Pinpoint the cell where the given text exists, returning its [X, Y] midpoint coordinate. 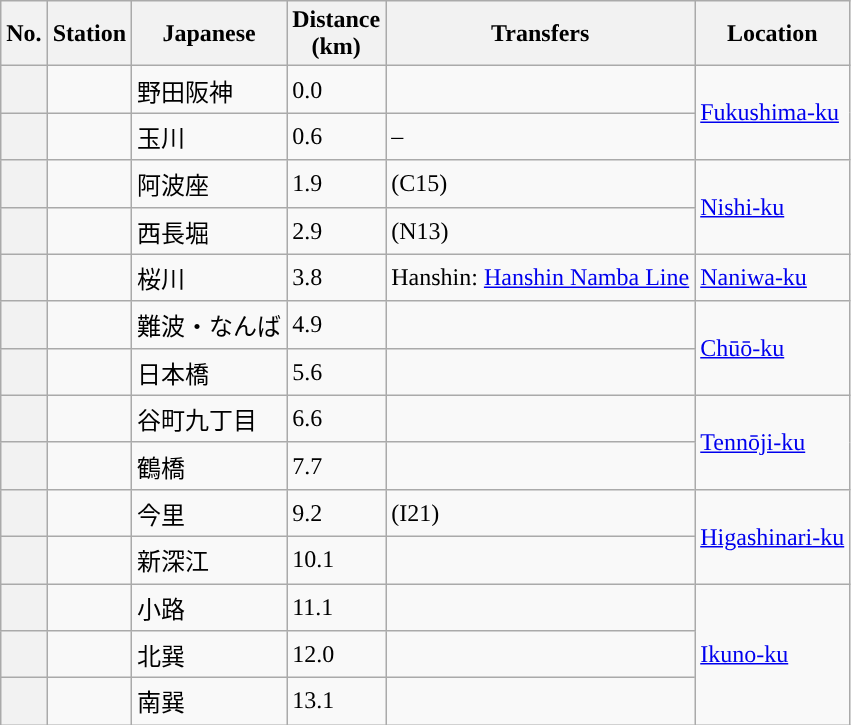
Distance(km) [336, 34]
南巽 [210, 702]
3.8 [336, 278]
7.7 [336, 466]
新深江 [210, 560]
Ikuno-ku [772, 654]
小路 [210, 608]
Nishi-ku [772, 207]
10.1 [336, 560]
2.9 [336, 230]
0.6 [336, 136]
北巽 [210, 654]
Japanese [210, 34]
– [540, 136]
Station [89, 34]
11.1 [336, 608]
Chūō-ku [772, 348]
谷町九丁目 [210, 418]
6.6 [336, 418]
野田阪神 [210, 90]
12.0 [336, 654]
(N13) [540, 230]
難波・なんば [210, 324]
Higashinari-ku [772, 536]
13.1 [336, 702]
玉川 [210, 136]
5.6 [336, 372]
西長堀 [210, 230]
日本橋 [210, 372]
9.2 [336, 512]
0.0 [336, 90]
Tennōji-ku [772, 442]
桜川 [210, 278]
Transfers [540, 34]
Hanshin: Hanshin Namba Line [540, 278]
Naniwa-ku [772, 278]
(C15) [540, 184]
(I21) [540, 512]
鶴橋 [210, 466]
1.9 [336, 184]
4.9 [336, 324]
Location [772, 34]
阿波座 [210, 184]
No. [24, 34]
Fukushima-ku [772, 113]
今里 [210, 512]
